Detect which cell encompasses the target text, then output its (x, y) center coordinate. 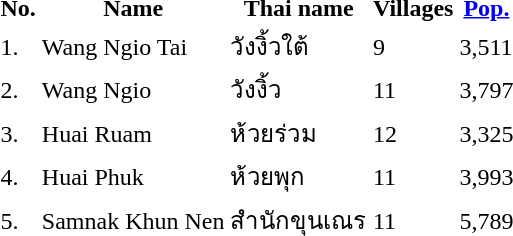
วังงิ้วใต้ (299, 46)
Huai Ruam (133, 133)
9 (412, 46)
ห้วยร่วม (299, 133)
ห้วยพุก (299, 176)
Wang Ngio (133, 90)
Wang Ngio Tai (133, 46)
วังงิ้ว (299, 90)
12 (412, 133)
Huai Phuk (133, 176)
